From the cell containing the given text, extract its center point as (x, y) coordinate. 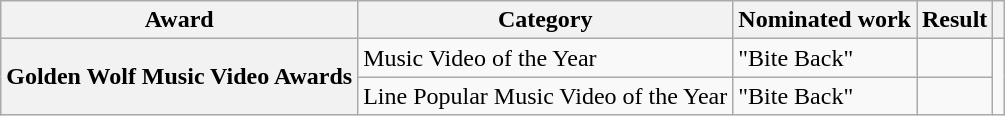
Line Popular Music Video of the Year (546, 96)
Nominated work (825, 20)
Music Video of the Year (546, 58)
Award (180, 20)
Result (954, 20)
Golden Wolf Music Video Awards (180, 77)
Category (546, 20)
